Pinpoint the cell where the given text exists, returning its [x, y] midpoint coordinate. 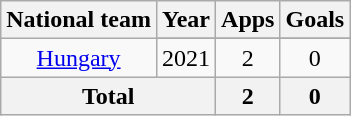
Total [108, 96]
Apps [248, 20]
Year [186, 20]
Hungary [79, 58]
Goals [315, 20]
2021 [186, 58]
National team [79, 20]
